Identify which cell holds the provided text, then report its [x, y] central coordinate. 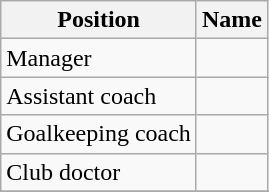
Name [232, 20]
Goalkeeping coach [99, 134]
Assistant coach [99, 96]
Club doctor [99, 172]
Manager [99, 58]
Position [99, 20]
